Identify which cell holds the provided text, then report its (x, y) central coordinate. 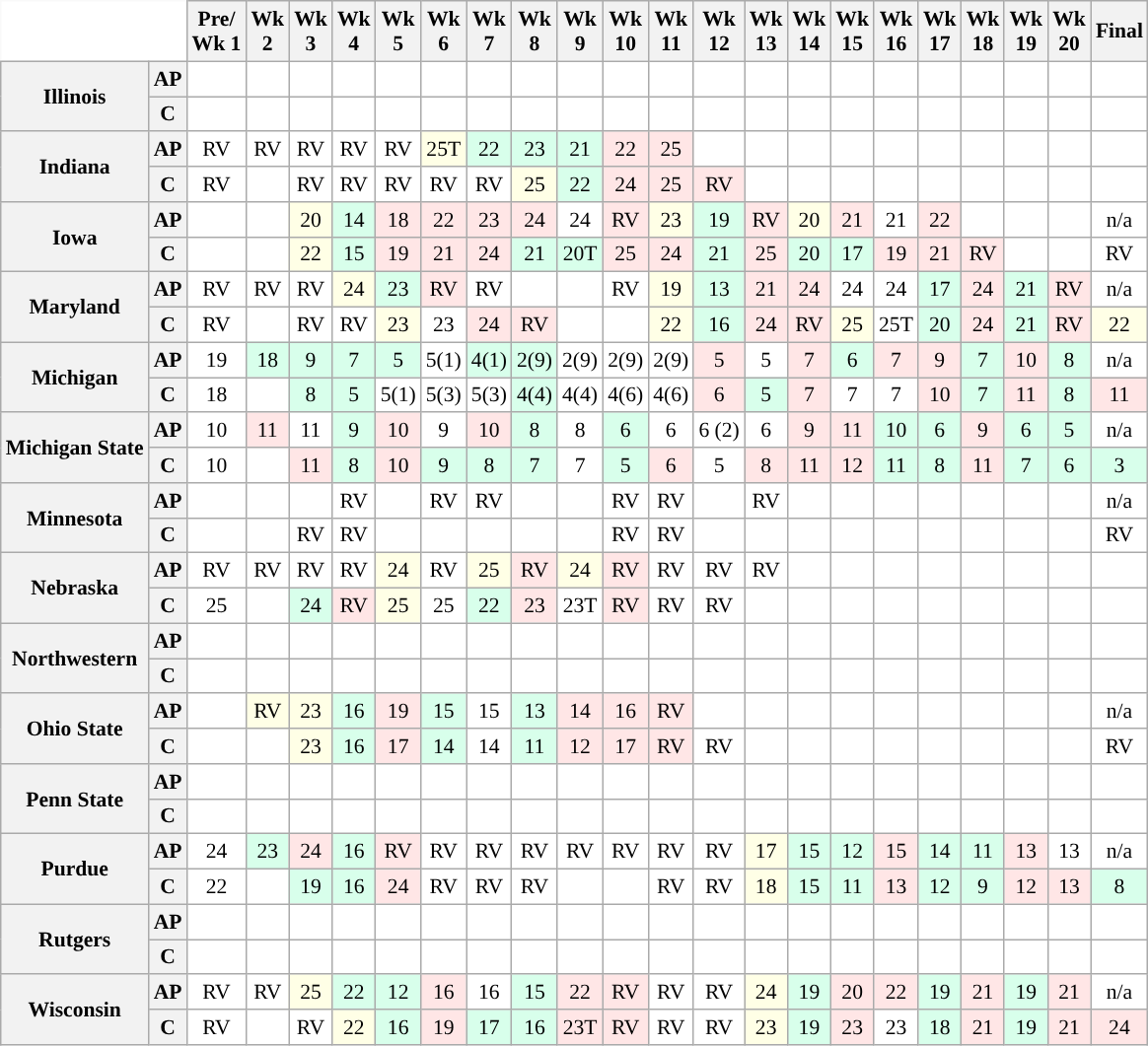
Wk13 (766, 32)
Wk2 (267, 32)
Wk17 (940, 32)
Wk3 (311, 32)
Wk15 (852, 32)
Iowa (75, 237)
Wk10 (625, 32)
Nebraska (75, 588)
Purdue (75, 870)
Wk19 (1026, 32)
6 (2) (718, 431)
3 (1119, 465)
Wk20 (1069, 32)
Pre/Wk 1 (216, 32)
Wk8 (535, 32)
Michigan (75, 377)
Wisconsin (75, 1010)
Wk14 (810, 32)
Northwestern (75, 659)
Ohio State (75, 730)
Wk9 (580, 32)
Wk4 (354, 32)
Wk6 (444, 32)
Wk5 (398, 32)
Wk11 (671, 32)
Indiana (75, 168)
20T (580, 254)
Minnesota (75, 519)
Wk18 (983, 32)
Penn State (75, 799)
Rutgers (75, 939)
Illinois (75, 97)
4(1) (489, 360)
Wk16 (896, 32)
Michigan State (75, 448)
Wk7 (489, 32)
Maryland (75, 308)
Final (1119, 32)
Wk12 (718, 32)
